For the text-containing cell, return its midpoint in (X, Y) coordinate format. 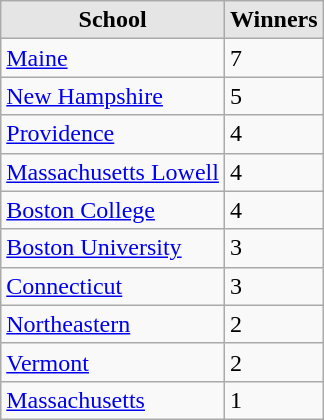
Boston University (113, 248)
Maine (113, 58)
Vermont (113, 362)
Northeastern (113, 324)
Massachusetts (113, 400)
School (113, 20)
Providence (113, 134)
5 (274, 96)
New Hampshire (113, 96)
7 (274, 58)
1 (274, 400)
Connecticut (113, 286)
Massachusetts Lowell (113, 172)
Winners (274, 20)
Boston College (113, 210)
